Capture the cell that displays the provided text and extract its [x, y] central coordinate. 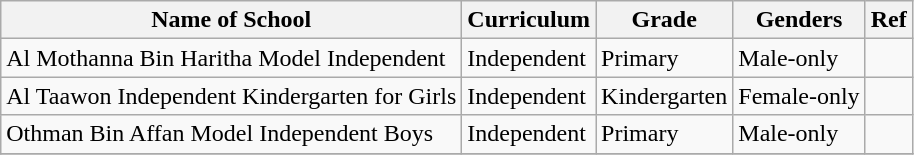
Genders [799, 20]
Al Taawon Independent Kindergarten for Girls [232, 96]
Al Mothanna Bin Haritha Model Independent [232, 58]
Ref [888, 20]
Kindergarten [664, 96]
Grade [664, 20]
Othman Bin Affan Model Independent Boys [232, 134]
Name of School [232, 20]
Curriculum [529, 20]
Female-only [799, 96]
